Detect which cell encompasses the target text, then output its (x, y) center coordinate. 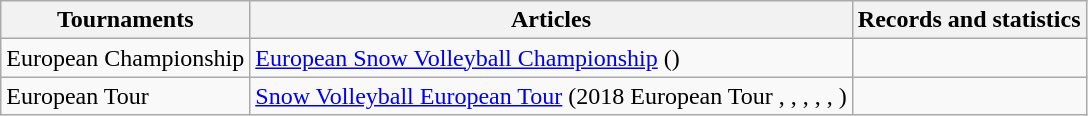
Records and statistics (969, 20)
Tournaments (126, 20)
European Snow Volleyball Championship () (552, 58)
European Championship (126, 58)
European Tour (126, 96)
Snow Volleyball European Tour (2018 European Tour , , , , , ) (552, 96)
Articles (552, 20)
